Pinpoint the cell where the given text exists, returning its [x, y] midpoint coordinate. 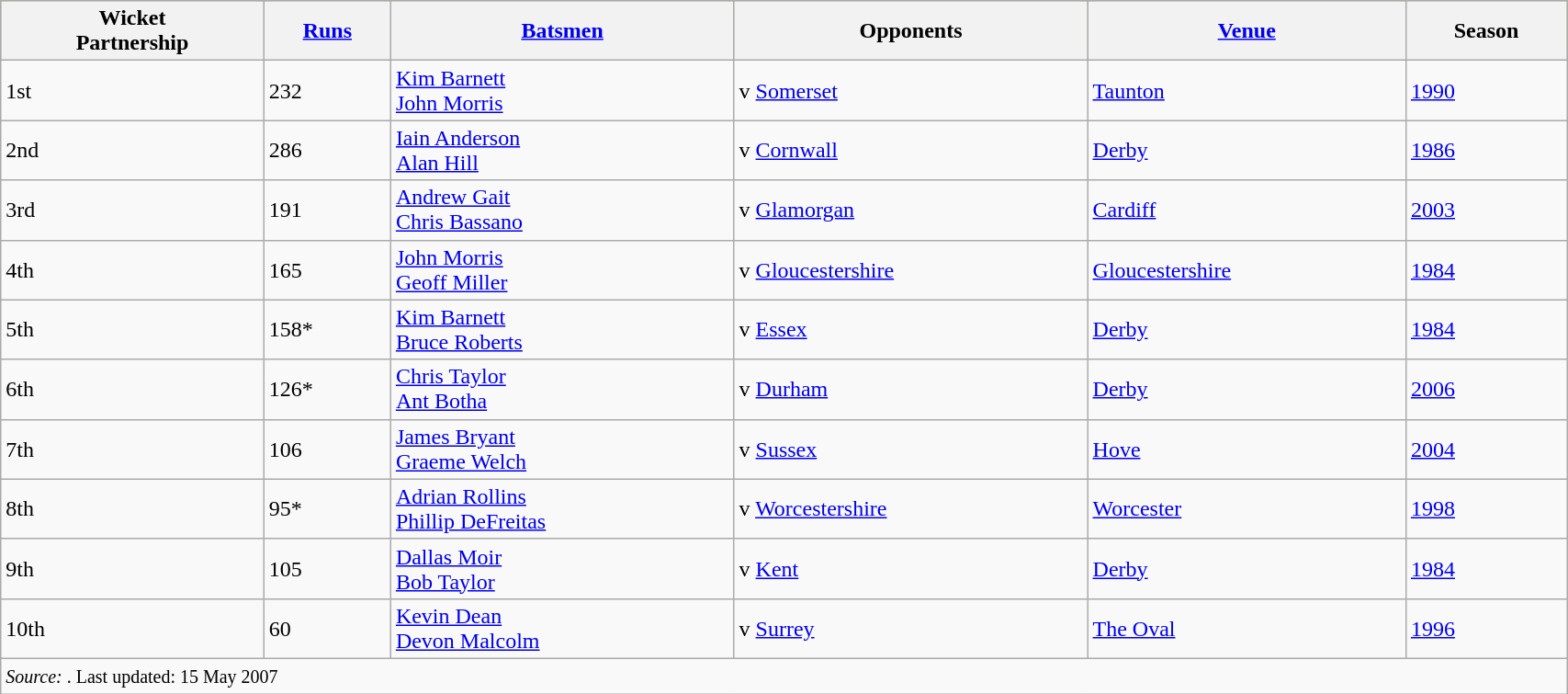
95* [327, 509]
Gloucestershire [1247, 270]
Chris Taylor Ant Botha [562, 390]
6th [132, 390]
4th [132, 270]
v Durham [911, 390]
Taunton [1247, 90]
v Gloucestershire [911, 270]
Kim Barnett John Morris [562, 90]
Batsmen [562, 31]
Andrew Gait Chris Bassano [562, 210]
60 [327, 629]
James Bryant Graeme Welch [562, 449]
Hove [1247, 449]
2003 [1486, 210]
10th [132, 629]
v Kent [911, 568]
7th [132, 449]
106 [327, 449]
Source: . Last updated: 15 May 2007 [784, 676]
191 [327, 210]
9th [132, 568]
1990 [1486, 90]
286 [327, 151]
v Sussex [911, 449]
Cardiff [1247, 210]
v Surrey [911, 629]
Worcester [1247, 509]
Kim Barnett Bruce Roberts [562, 329]
165 [327, 270]
3rd [132, 210]
The Oval [1247, 629]
1998 [1486, 509]
Season [1486, 31]
126* [327, 390]
1st [132, 90]
Venue [1247, 31]
Adrian Rollins Phillip DeFreitas [562, 509]
8th [132, 509]
v Worcestershire [911, 509]
232 [327, 90]
158* [327, 329]
2nd [132, 151]
5th [132, 329]
Runs [327, 31]
1996 [1486, 629]
v Essex [911, 329]
Opponents [911, 31]
Iain Anderson Alan Hill [562, 151]
WicketPartnership [132, 31]
Kevin Dean Devon Malcolm [562, 629]
2004 [1486, 449]
2006 [1486, 390]
1986 [1486, 151]
John Morris Geoff Miller [562, 270]
v Glamorgan [911, 210]
v Somerset [911, 90]
v Cornwall [911, 151]
Dallas Moir Bob Taylor [562, 568]
105 [327, 568]
